Locate the cell with the specified text and output its [X, Y] center coordinate. 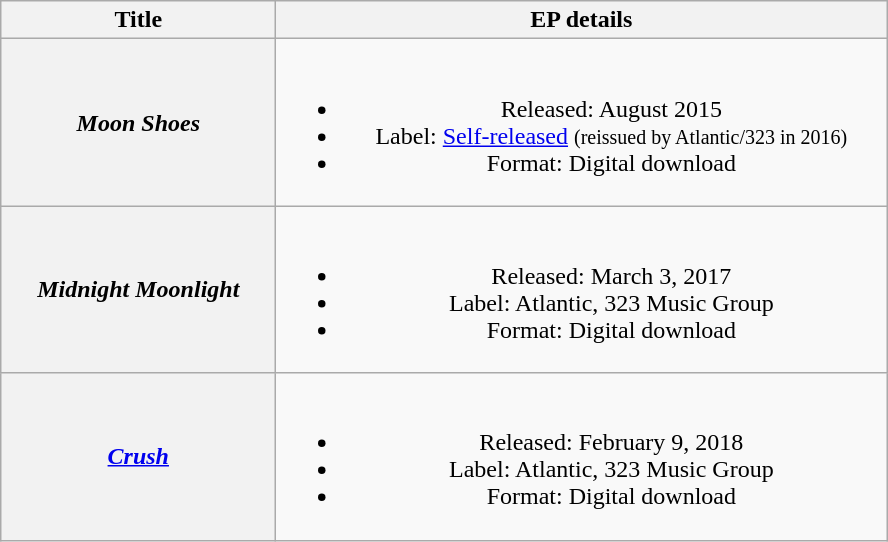
Released: August 2015Label: Self-released (reissued by Atlantic/323 in 2016)Format: Digital download [582, 122]
Midnight Moonlight [138, 290]
EP details [582, 20]
Crush [138, 456]
Title [138, 20]
Moon Shoes [138, 122]
Released: March 3, 2017Label: Atlantic, 323 Music GroupFormat: Digital download [582, 290]
Released: February 9, 2018Label: Atlantic, 323 Music GroupFormat: Digital download [582, 456]
